Locate the cell with the specified text and output its [x, y] center coordinate. 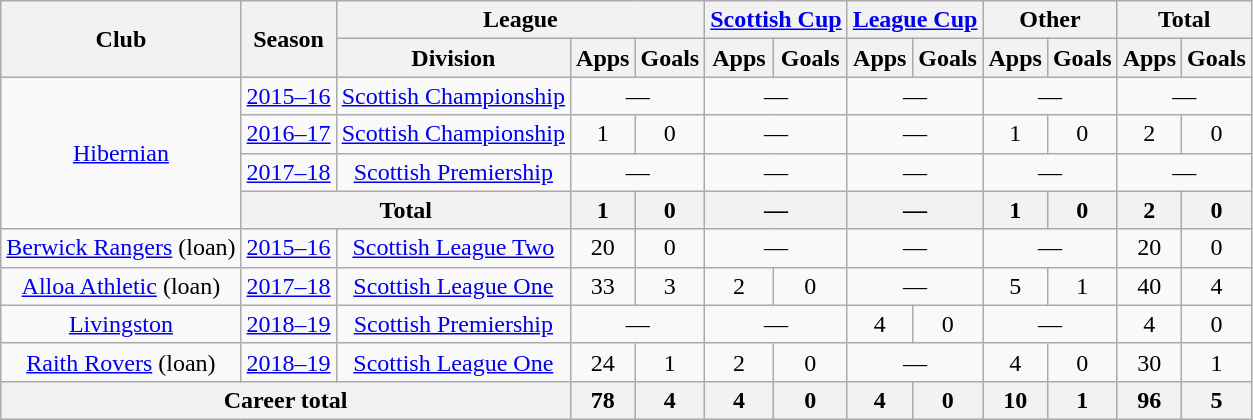
Club [121, 39]
Berwick Rangers (loan) [121, 248]
30 [1149, 362]
2016–17 [288, 134]
Livingston [121, 324]
10 [1015, 400]
24 [603, 362]
Scottish Cup [776, 20]
Career total [286, 400]
League Cup [915, 20]
Scottish League Two [453, 248]
Other [1050, 20]
Division [453, 58]
Hibernian [121, 153]
Raith Rovers (loan) [121, 362]
3 [670, 286]
33 [603, 286]
Season [288, 39]
40 [1149, 286]
Alloa Athletic (loan) [121, 286]
96 [1149, 400]
78 [603, 400]
League [520, 20]
